Output the [X, Y] coordinate of the center of the cell containing the given text.  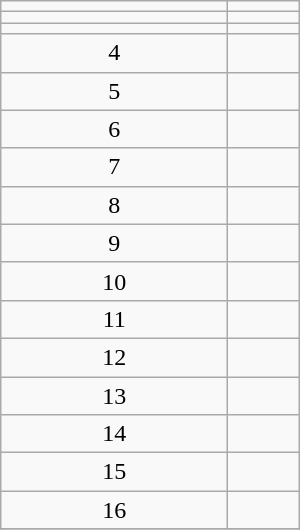
6 [114, 129]
12 [114, 357]
9 [114, 243]
4 [114, 53]
13 [114, 395]
15 [114, 472]
5 [114, 91]
11 [114, 319]
16 [114, 510]
8 [114, 205]
14 [114, 434]
10 [114, 281]
7 [114, 167]
